Detect which cell encompasses the target text, then output its (x, y) center coordinate. 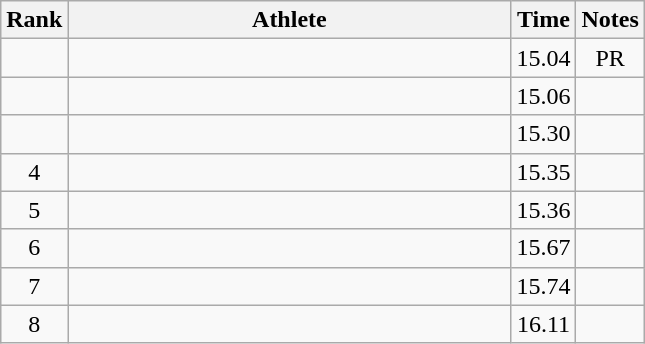
15.04 (544, 58)
Time (544, 20)
4 (34, 172)
PR (610, 58)
15.74 (544, 286)
15.36 (544, 210)
6 (34, 248)
15.06 (544, 96)
16.11 (544, 324)
Notes (610, 20)
8 (34, 324)
15.67 (544, 248)
Athlete (290, 20)
15.30 (544, 134)
15.35 (544, 172)
7 (34, 286)
5 (34, 210)
Rank (34, 20)
